Return (x, y) of the center of cell containing provided text 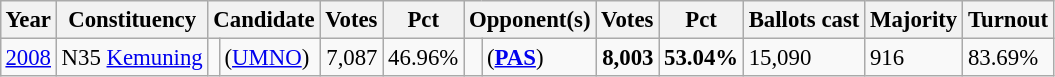
46.96% (424, 57)
7,087 (352, 57)
83.69% (1008, 57)
53.04% (702, 57)
(PAS) (539, 57)
Majority (914, 20)
Ballots cast (804, 20)
Turnout (1008, 20)
8,003 (628, 57)
N35 Kemuning (132, 57)
Candidate (264, 20)
15,090 (804, 57)
(UMNO) (270, 57)
Opponent(s) (530, 20)
916 (914, 57)
2008 (28, 57)
Constituency (132, 20)
Year (28, 20)
